Locate the cell with the specified text and output its [X, Y] center coordinate. 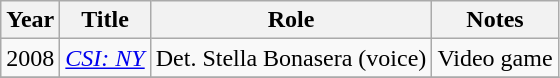
Det. Stella Bonasera (voice) [291, 58]
Notes [495, 20]
CSI: NY [105, 58]
Video game [495, 58]
Role [291, 20]
Title [105, 20]
2008 [30, 58]
Year [30, 20]
